From the cell containing the given text, extract its center point as (X, Y) coordinate. 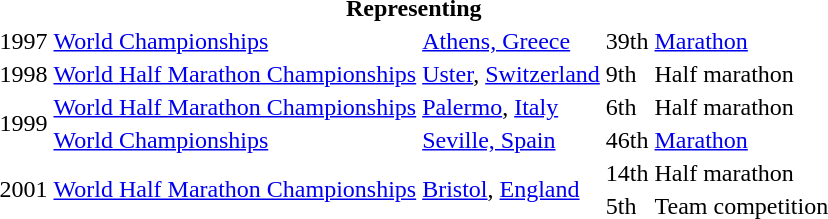
6th (627, 107)
46th (627, 140)
Palermo, Italy (512, 107)
39th (627, 41)
Seville, Spain (512, 140)
Athens, Greece (512, 41)
Uster, Switzerland (512, 74)
14th (627, 173)
9th (627, 74)
